Extract the [X, Y] coordinate from the center of the cell holding the provided text.  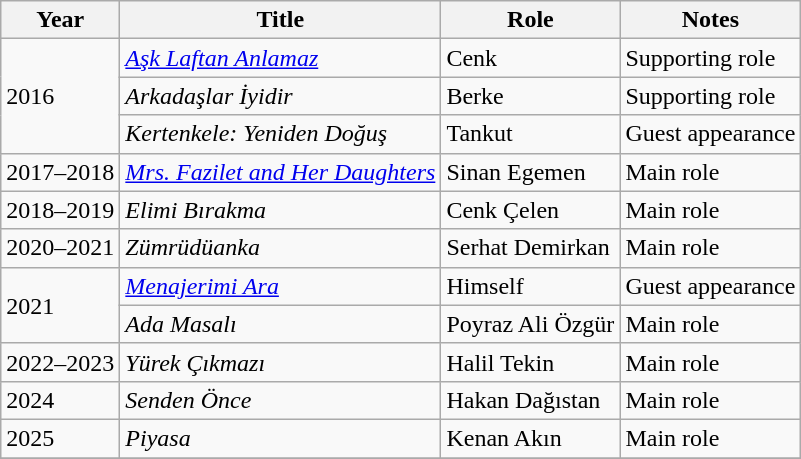
2016 [60, 96]
Elimi Bırakma [280, 210]
Hakan Dağıstan [530, 400]
Tankut [530, 134]
2017–2018 [60, 172]
2025 [60, 438]
Piyasa [280, 438]
2021 [60, 305]
Sinan Egemen [530, 172]
Role [530, 20]
2024 [60, 400]
Kenan Akın [530, 438]
2022–2023 [60, 362]
Halil Tekin [530, 362]
Kertenkele: Yeniden Doğuş [280, 134]
Cenk [530, 58]
Notes [710, 20]
Cenk Çelen [530, 210]
Poyraz Ali Özgür [530, 324]
Senden Önce [280, 400]
Aşk Laftan Anlamaz [280, 58]
Title [280, 20]
2020–2021 [60, 248]
Menajerimi Ara [280, 286]
Yürek Çıkmazı [280, 362]
Arkadaşlar İyidir [280, 96]
Zümrüdüanka [280, 248]
Himself [530, 286]
Ada Masalı [280, 324]
Serhat Demirkan [530, 248]
2018–2019 [60, 210]
Mrs. Fazilet and Her Daughters [280, 172]
Berke [530, 96]
Year [60, 20]
